Detect which cell encompasses the target text, then output its [X, Y] center coordinate. 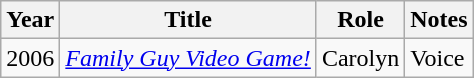
Family Guy Video Game! [188, 58]
Voice [439, 58]
Carolyn [360, 58]
Year [30, 20]
Title [188, 20]
Notes [439, 20]
2006 [30, 58]
Role [360, 20]
